Scan for the cell matching the given text and deliver its [x, y] coordinate at center. 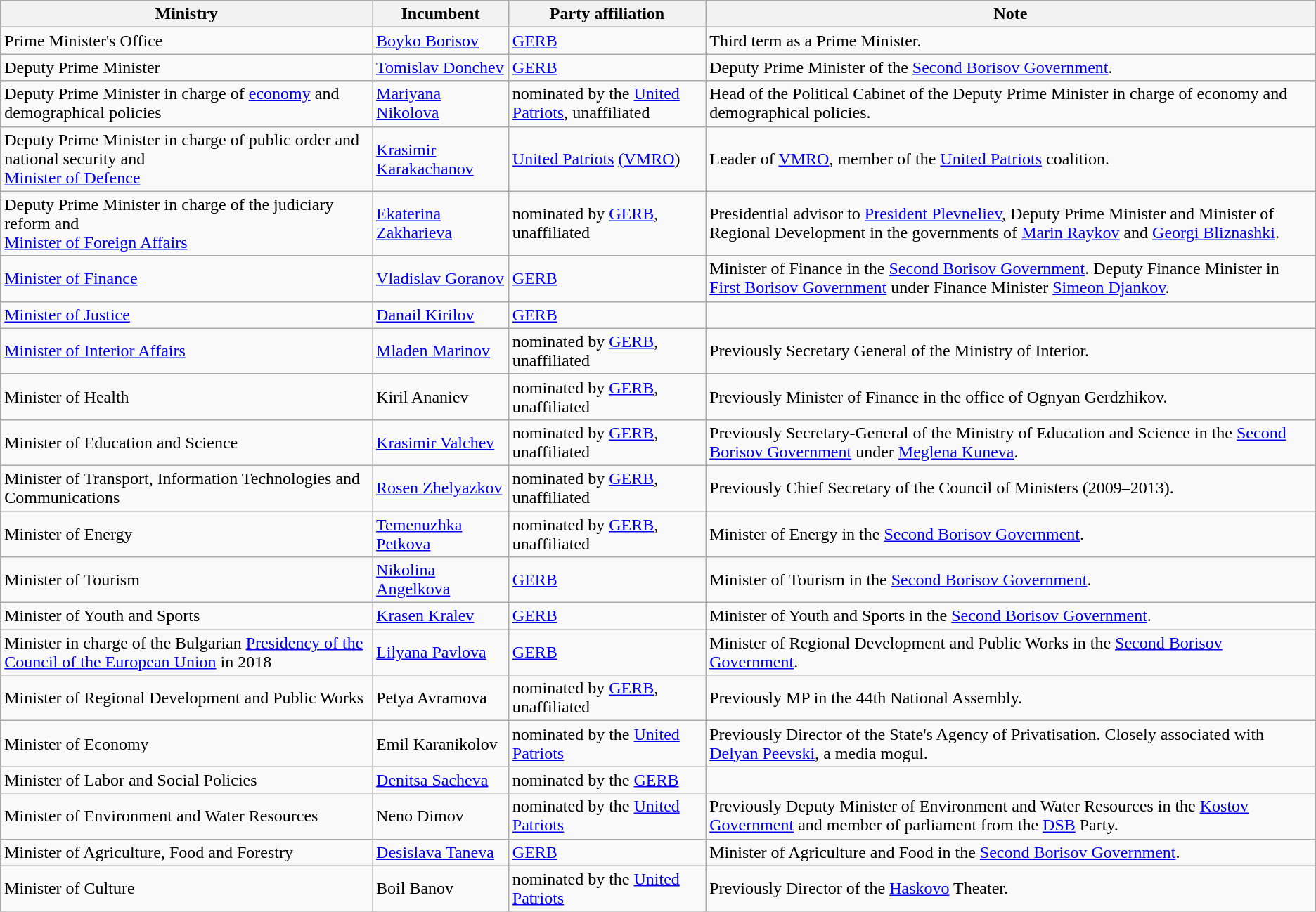
Party affiliation [607, 14]
Lilyana Pavlova [441, 652]
Previously Director of the Haskovo Theater. [1011, 888]
Minister of Energy [187, 534]
Minister of Education and Science [187, 443]
Minister of Youth and Sports [187, 616]
Krasimir Karakachanov [441, 159]
Minister of Finance in the Second Borisov Government. Deputy Finance Minister in First Borisov Government under Finance Minister Simeon Djankov. [1011, 278]
Note [1011, 14]
Minister of Regional Development and Public Works [187, 698]
Krasen Kralev [441, 616]
Deputy Prime Minister in charge of the judiciary reform andMinister of Foreign Affairs [187, 223]
Previously Secretary-General of the Ministry of Education and Science in the Second Borisov Government under Meglena Kuneva. [1011, 443]
Mladen Marinov [441, 351]
Nikolina Angelkova [441, 580]
Deputy Prime Minister in charge of public order and national security andMinister of Defence [187, 159]
Minister of Agriculture and Food in the Second Borisov Government. [1011, 852]
Minister of Economy [187, 743]
Vladislav Goranov [441, 278]
Minister in charge of the Bulgarian Presidency of the Council of the European Union in 2018 [187, 652]
Emil Karanikolov [441, 743]
Kiril Ananiev [441, 396]
Minister of Culture [187, 888]
Minister of Interior Affairs [187, 351]
nominated by the United Patriots, unaffiliated [607, 104]
Previously Minister of Finance in the office of Ognyan Gerdzhikov. [1011, 396]
Deputy Prime Minister of the Second Borisov Government. [1011, 67]
Desislava Taneva [441, 852]
Minister of Health [187, 396]
Leader of VMRO, member of the United Patriots coalition. [1011, 159]
Temenuzhka Petkova [441, 534]
Tomislav Donchev [441, 67]
Danail Kirilov [441, 315]
nominated by the GERB [607, 780]
Minister of Agriculture, Food and Forestry [187, 852]
Minister of Environment and Water Resources [187, 816]
Incumbent [441, 14]
Minister of Justice [187, 315]
Previously Deputy Minister of Environment and Water Resources in the Kostov Government and member of parliament from the DSB Party. [1011, 816]
United Patriots (VMRO) [607, 159]
Previously Secretary General of the Ministry of Interior. [1011, 351]
Third term as a Prime Minister. [1011, 41]
Krasimir Valchev [441, 443]
Petya Avramova [441, 698]
Previously Director of the State's Agency of Privatisation. Closely associated with Delyan Peevski, a media mogul. [1011, 743]
Deputy Prime Minister [187, 67]
Previously Chief Secretary of the Council of Ministers (2009–2013). [1011, 488]
Prime Minister's Office [187, 41]
Minister of Transport, Information Technologies and Communications [187, 488]
Minister of Tourism in the Second Borisov Government. [1011, 580]
Minister of Energy in the Second Borisov Government. [1011, 534]
Head of the Political Cabinet of the Deputy Prime Minister in charge of economy and demographical policies. [1011, 104]
Mariyana Nikolova [441, 104]
Ekaterina Zakharieva [441, 223]
Minister of Tourism [187, 580]
Minister of Regional Development and Public Works in the Second Borisov Government. [1011, 652]
Deputy Prime Minister in charge of economy and demographical policies [187, 104]
Minister of Labor and Social Policies [187, 780]
Ministry [187, 14]
Previously MP in the 44th National Assembly. [1011, 698]
Boil Banov [441, 888]
Neno Dimov [441, 816]
Minister of Finance [187, 278]
Boyko Borisov [441, 41]
Denitsa Sacheva [441, 780]
Minister of Youth and Sports in the Second Borisov Government. [1011, 616]
Rosen Zhelyazkov [441, 488]
